For the text-containing cell, return its midpoint in (x, y) coordinate format. 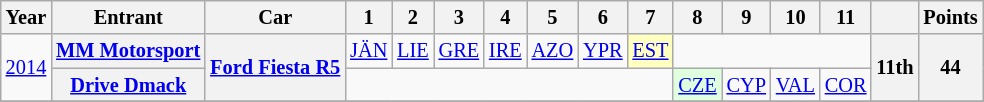
5 (553, 17)
3 (459, 17)
4 (506, 17)
AZO (553, 51)
CYP (746, 85)
EST (650, 51)
Points (950, 17)
44 (950, 68)
GRE (459, 51)
YPR (602, 51)
9 (746, 17)
2014 (26, 68)
11 (846, 17)
IRE (506, 51)
2 (412, 17)
Drive Dmack (128, 85)
LIE (412, 51)
Year (26, 17)
VAL (796, 85)
1 (368, 17)
10 (796, 17)
Ford Fiesta R5 (275, 68)
8 (697, 17)
Car (275, 17)
Entrant (128, 17)
MM Motorsport (128, 51)
7 (650, 17)
6 (602, 17)
COR (846, 85)
CZE (697, 85)
JÄN (368, 51)
11th (894, 68)
